Search for the cell housing the specified text and yield its [x, y] center coordinate. 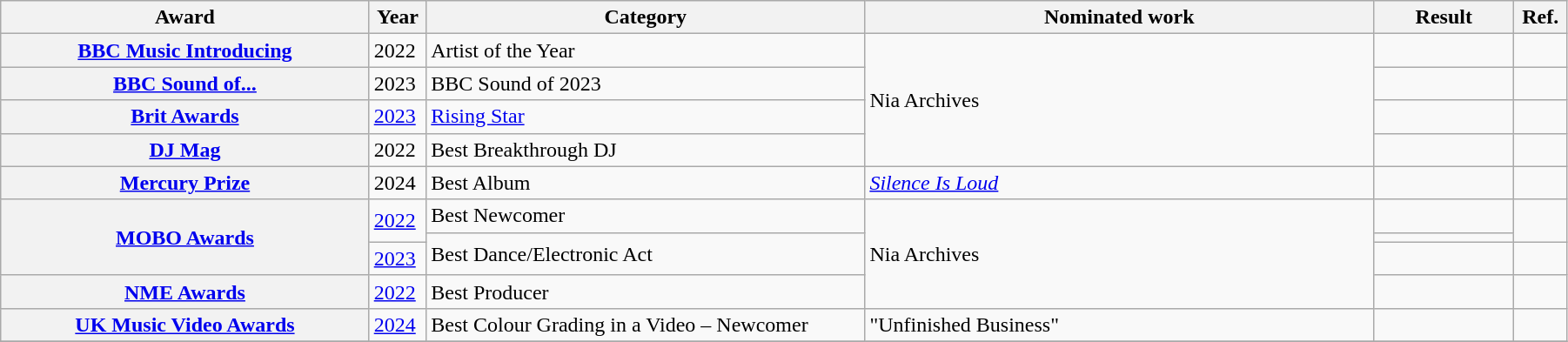
Nominated work [1119, 17]
Artist of the Year [646, 50]
Best Newcomer [646, 216]
BBC Sound of 2023 [646, 84]
Award [184, 17]
NME Awards [184, 292]
BBC Sound of... [184, 84]
UK Music Video Awards [184, 325]
Mercury Prize [184, 183]
Result [1444, 17]
Best Colour Grading in a Video – Newcomer [646, 325]
Best Breakthrough DJ [646, 150]
Best Album [646, 183]
Year [398, 17]
Brit Awards [184, 117]
DJ Mag [184, 150]
Ref. [1540, 17]
"Unfinished Business" [1119, 325]
Best Producer [646, 292]
Silence Is Loud [1119, 183]
Rising Star [646, 117]
Category [646, 17]
Best Dance/Electronic Act [646, 254]
BBC Music Introducing [184, 50]
MOBO Awards [184, 237]
